For the text-containing cell, return its midpoint in [X, Y] coordinate format. 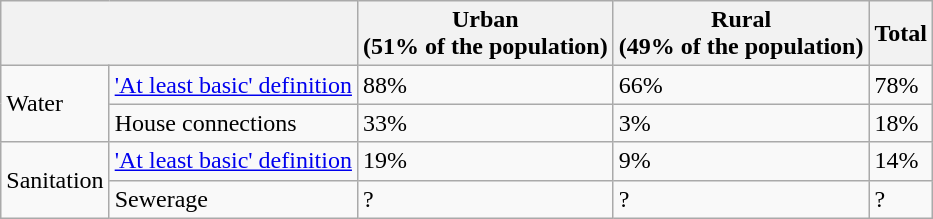
33% [485, 123]
88% [485, 85]
9% [741, 161]
Sewerage [233, 199]
Rural(49% of the population) [741, 34]
Urban(51% of the population) [485, 34]
66% [741, 85]
3% [741, 123]
18% [901, 123]
House connections [233, 123]
14% [901, 161]
78% [901, 85]
Sanitation [55, 180]
Total [901, 34]
19% [485, 161]
Water [55, 104]
